Identify which cell holds the provided text, then report its [X, Y] central coordinate. 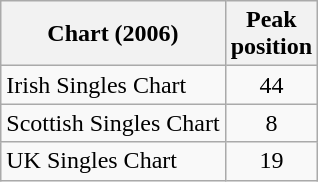
UK Singles Chart [113, 161]
Scottish Singles Chart [113, 123]
Peakposition [271, 34]
19 [271, 161]
8 [271, 123]
Chart (2006) [113, 34]
Irish Singles Chart [113, 85]
44 [271, 85]
